Return the (x, y) coordinate for the center point of the cell that contains the specified text.  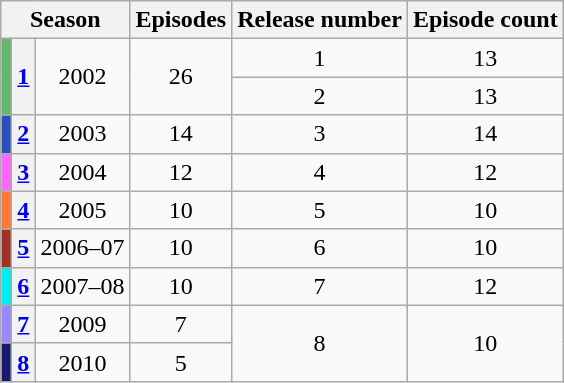
2003 (82, 134)
2005 (82, 210)
26 (181, 77)
Release number (320, 20)
2010 (82, 362)
2004 (82, 172)
2009 (82, 324)
Season (66, 20)
2007–08 (82, 286)
2002 (82, 77)
Episodes (181, 20)
2006–07 (82, 248)
Episode count (485, 20)
